Return [x, y] of the center of cell containing provided text 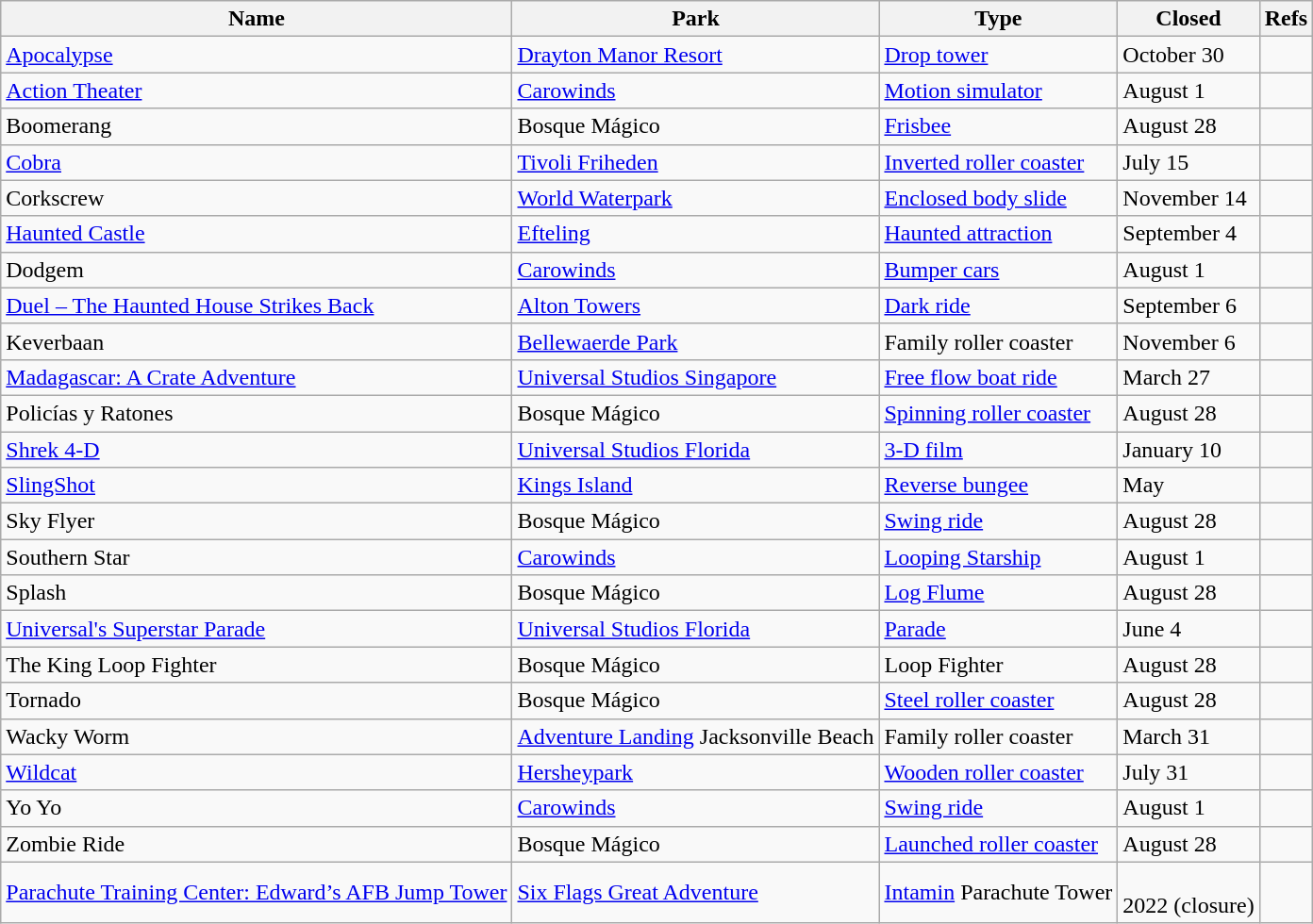
Enclosed body slide [998, 198]
January 10 [1188, 450]
Policías y Ratones [257, 413]
Tivoli Friheden [696, 162]
Looping Starship [998, 557]
Wacky Worm [257, 736]
Frisbee [998, 126]
Log Flume [998, 593]
Yo Yo [257, 808]
March 31 [1188, 736]
Cobra [257, 162]
Wooden roller coaster [998, 772]
Free flow boat ride [998, 377]
Sky Flyer [257, 521]
Kings Island [696, 486]
Parachute Training Center: Edward’s AFB Jump Tower [257, 892]
SlingShot [257, 486]
Efteling [696, 234]
Splash [257, 593]
Universal's Superstar Parade [257, 629]
Inverted roller coaster [998, 162]
Refs [1286, 19]
November 6 [1188, 341]
3-D film [998, 450]
Hersheypark [696, 772]
July 15 [1188, 162]
Duel – The Haunted House Strikes Back [257, 305]
Intamin Parachute Tower [998, 892]
2022 (closure) [1188, 892]
Six Flags Great Adventure [696, 892]
September 4 [1188, 234]
Type [998, 19]
Wildcat [257, 772]
Tornado [257, 701]
Spinning roller coaster [998, 413]
Adventure Landing Jacksonville Beach [696, 736]
Closed [1188, 19]
Keverbaan [257, 341]
September 6 [1188, 305]
Alton Towers [696, 305]
October 30 [1188, 55]
March 27 [1188, 377]
Parade [998, 629]
Boomerang [257, 126]
Dark ride [998, 305]
Reverse bungee [998, 486]
June 4 [1188, 629]
Madagascar: A Crate Adventure [257, 377]
Bumper cars [998, 270]
Drayton Manor Resort [696, 55]
Universal Studios Singapore [696, 377]
Zombie Ride [257, 844]
Haunted attraction [998, 234]
Haunted Castle [257, 234]
July 31 [1188, 772]
November 14 [1188, 198]
Name [257, 19]
Drop tower [998, 55]
World Waterpark [696, 198]
Southern Star [257, 557]
Launched roller coaster [998, 844]
Apocalypse [257, 55]
Loop Fighter [998, 665]
The King Loop Fighter [257, 665]
Park [696, 19]
Bellewaerde Park [696, 341]
Motion simulator [998, 91]
May [1188, 486]
Steel roller coaster [998, 701]
Shrek 4-D [257, 450]
Action Theater [257, 91]
Corkscrew [257, 198]
Dodgem [257, 270]
